From the cell containing the given text, extract its center point as [x, y] coordinate. 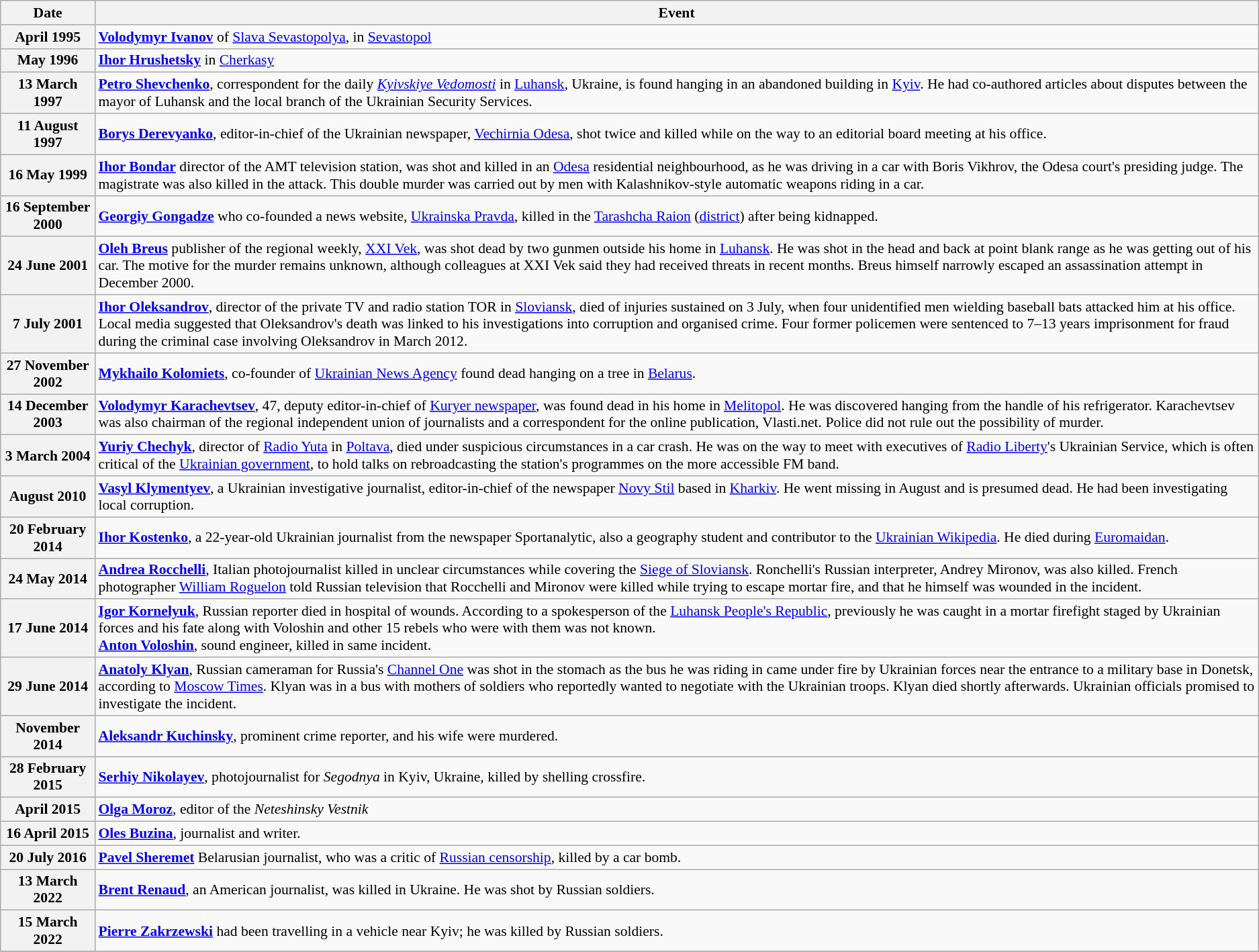
24 June 2001 [48, 266]
Volodymyr Ivanov of Slava Sevastopolya, in Sevastopol [677, 37]
7 July 2001 [48, 324]
April 1995 [48, 37]
13 March 1997 [48, 93]
3 March 2004 [48, 455]
16 April 2015 [48, 834]
Oles Buzina, journalist and writer. [677, 834]
Mykhailo Kolomiets, co-founder of Ukrainian News Agency found dead hanging on a tree in Belarus. [677, 373]
28 February 2015 [48, 777]
August 2010 [48, 497]
Serhiy Nikolayev, photojournalist for Segodnya in Kyiv, Ukraine, killed by shelling crossfire. [677, 777]
Ihor Hrushetsky in Cherkasy [677, 60]
Pierre Zakrzewski had been travelling in a vehicle near Kyiv; he was killed by Russian soldiers. [677, 931]
May 1996 [48, 60]
Pavel Sheremet Belarusian journalist, who was a critic of Russian censorship, killed by a car bomb. [677, 857]
15 March 2022 [48, 931]
13 March 2022 [48, 890]
20 February 2014 [48, 537]
17 June 2014 [48, 628]
14 December 2003 [48, 415]
27 November 2002 [48, 373]
Georgiy Gongadze who co-founded a news website, Ukrainska Pravda, killed in the Tarashcha Raion (district) after being kidnapped. [677, 216]
November 2014 [48, 736]
Event [677, 13]
Brent Renaud, an American journalist, was killed in Ukraine. He was shot by Russian soldiers. [677, 890]
Aleksandr Kuchinsky, prominent crime reporter, and his wife were murdered. [677, 736]
20 July 2016 [48, 857]
11 August 1997 [48, 134]
16 September 2000 [48, 216]
16 May 1999 [48, 175]
April 2015 [48, 810]
29 June 2014 [48, 686]
Date [48, 13]
24 May 2014 [48, 579]
Olga Moroz, editor of the Neteshinsky Vestnik [677, 810]
